Identify which cell holds the provided text, then report its [X, Y] central coordinate. 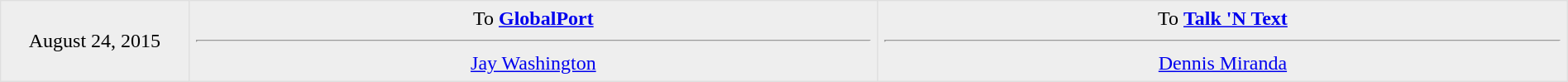
To Talk 'N TextDennis Miranda [1223, 41]
August 24, 2015 [94, 41]
To GlobalPort Jay Washington [533, 41]
